Locate the cell with the specified text and output its (X, Y) center coordinate. 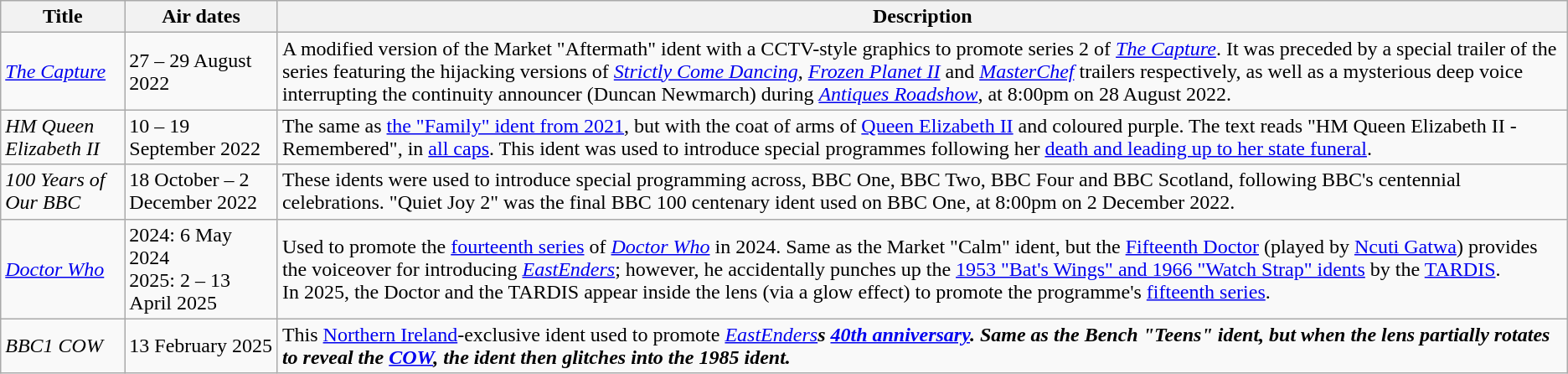
The Capture (63, 71)
BBC1 COW (63, 345)
Description (922, 17)
2024: 6 May 20242025: 2 – 13 April 2025 (201, 268)
100 Years of Our BBC (63, 191)
Doctor Who (63, 268)
13 February 2025 (201, 345)
HM Queen Elizabeth II (63, 138)
Air dates (201, 17)
Title (63, 17)
10 – 19 September 2022 (201, 138)
27 – 29 August 2022 (201, 71)
18 October – 2 December 2022 (201, 191)
